Return the (x, y) coordinate for the center point of the cell that contains the specified text.  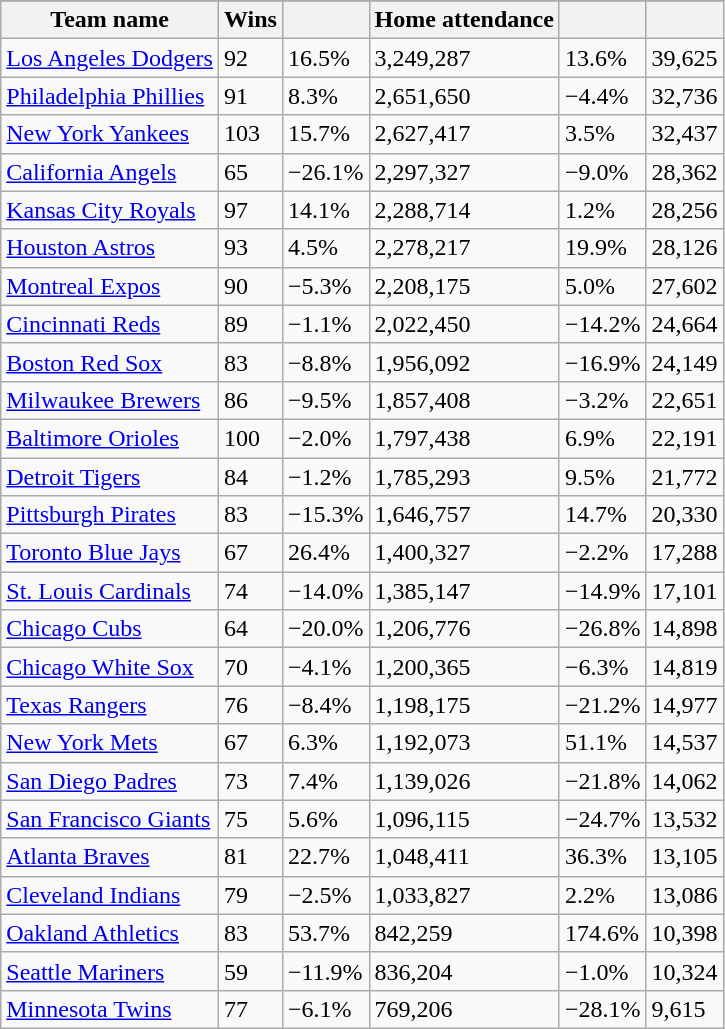
769,206 (464, 1009)
73 (250, 781)
−2.0% (326, 438)
1,385,147 (464, 591)
Detroit Tigers (110, 477)
Oakland Athletics (110, 933)
3.5% (602, 134)
−14.0% (326, 591)
San Francisco Giants (110, 819)
92 (250, 58)
14,898 (684, 629)
1,797,438 (464, 438)
64 (250, 629)
6.9% (602, 438)
10,324 (684, 971)
2,208,175 (464, 286)
−14.9% (602, 591)
15.7% (326, 134)
9,615 (684, 1009)
1,048,411 (464, 857)
1,785,293 (464, 477)
−6.1% (326, 1009)
1,646,757 (464, 515)
−1.2% (326, 477)
4.5% (326, 248)
Chicago Cubs (110, 629)
65 (250, 172)
−4.4% (602, 96)
5.0% (602, 286)
St. Louis Cardinals (110, 591)
−26.1% (326, 172)
1,200,365 (464, 667)
−5.3% (326, 286)
New York Yankees (110, 134)
86 (250, 400)
81 (250, 857)
San Diego Padres (110, 781)
32,437 (684, 134)
22,651 (684, 400)
26.4% (326, 553)
90 (250, 286)
27,602 (684, 286)
1,096,115 (464, 819)
2,627,417 (464, 134)
−9.5% (326, 400)
13,086 (684, 895)
10,398 (684, 933)
1,206,776 (464, 629)
2.2% (602, 895)
Baltimore Orioles (110, 438)
Montreal Expos (110, 286)
−26.8% (602, 629)
51.1% (602, 743)
Milwaukee Brewers (110, 400)
20,330 (684, 515)
−28.1% (602, 1009)
Wins (250, 20)
−1.1% (326, 324)
14.7% (602, 515)
28,362 (684, 172)
6.3% (326, 743)
−15.3% (326, 515)
77 (250, 1009)
14,537 (684, 743)
36.3% (602, 857)
24,149 (684, 362)
14,062 (684, 781)
−21.2% (602, 705)
−16.9% (602, 362)
−3.2% (602, 400)
1,192,073 (464, 743)
59 (250, 971)
1,198,175 (464, 705)
−21.8% (602, 781)
7.4% (326, 781)
Chicago White Sox (110, 667)
−2.2% (602, 553)
22,191 (684, 438)
3,249,287 (464, 58)
−4.1% (326, 667)
−6.3% (602, 667)
1,139,026 (464, 781)
75 (250, 819)
Houston Astros (110, 248)
24,664 (684, 324)
28,126 (684, 248)
14,819 (684, 667)
28,256 (684, 210)
−11.9% (326, 971)
79 (250, 895)
93 (250, 248)
84 (250, 477)
Boston Red Sox (110, 362)
−2.5% (326, 895)
−24.7% (602, 819)
Seattle Mariners (110, 971)
836,204 (464, 971)
89 (250, 324)
97 (250, 210)
Toronto Blue Jays (110, 553)
−20.0% (326, 629)
74 (250, 591)
14,977 (684, 705)
Home attendance (464, 20)
Cincinnati Reds (110, 324)
1,956,092 (464, 362)
19.9% (602, 248)
22.7% (326, 857)
2,288,714 (464, 210)
California Angels (110, 172)
1,857,408 (464, 400)
103 (250, 134)
Pittsburgh Pirates (110, 515)
842,259 (464, 933)
1,033,827 (464, 895)
14.1% (326, 210)
174.6% (602, 933)
Texas Rangers (110, 705)
9.5% (602, 477)
New York Mets (110, 743)
2,022,450 (464, 324)
32,736 (684, 96)
Kansas City Royals (110, 210)
21,772 (684, 477)
Team name (110, 20)
−8.4% (326, 705)
53.7% (326, 933)
2,297,327 (464, 172)
17,288 (684, 553)
5.6% (326, 819)
Philadelphia Phillies (110, 96)
91 (250, 96)
8.3% (326, 96)
2,651,650 (464, 96)
−1.0% (602, 971)
2,278,217 (464, 248)
Los Angeles Dodgers (110, 58)
13,105 (684, 857)
−8.8% (326, 362)
39,625 (684, 58)
Atlanta Braves (110, 857)
Cleveland Indians (110, 895)
13.6% (602, 58)
13,532 (684, 819)
70 (250, 667)
−14.2% (602, 324)
100 (250, 438)
Minnesota Twins (110, 1009)
1,400,327 (464, 553)
16.5% (326, 58)
17,101 (684, 591)
1.2% (602, 210)
−9.0% (602, 172)
76 (250, 705)
